Return [x, y] of the center of cell containing provided text 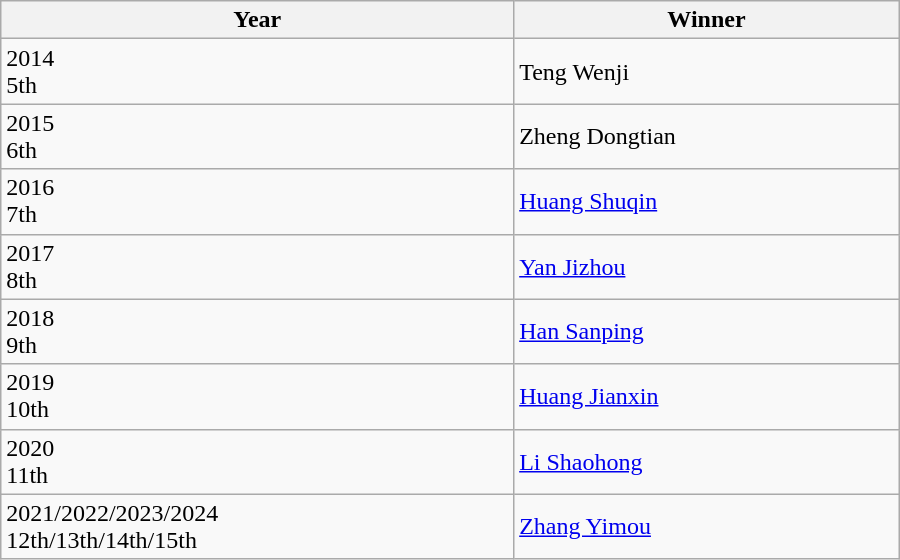
20145th [258, 72]
202011th [258, 462]
20156th [258, 136]
Zheng Dongtian [707, 136]
Zhang Yimou [707, 526]
20189th [258, 332]
20167th [258, 202]
Han Sanping [707, 332]
Yan Jizhou [707, 266]
Teng Wenji [707, 72]
Huang Shuqin [707, 202]
Huang Jianxin [707, 396]
Winner [707, 20]
2021/2022/2023/202412th/13th/14th/15th [258, 526]
Li Shaohong [707, 462]
201910th [258, 396]
Year [258, 20]
20178th [258, 266]
